Return [x, y] of the center of cell containing provided text 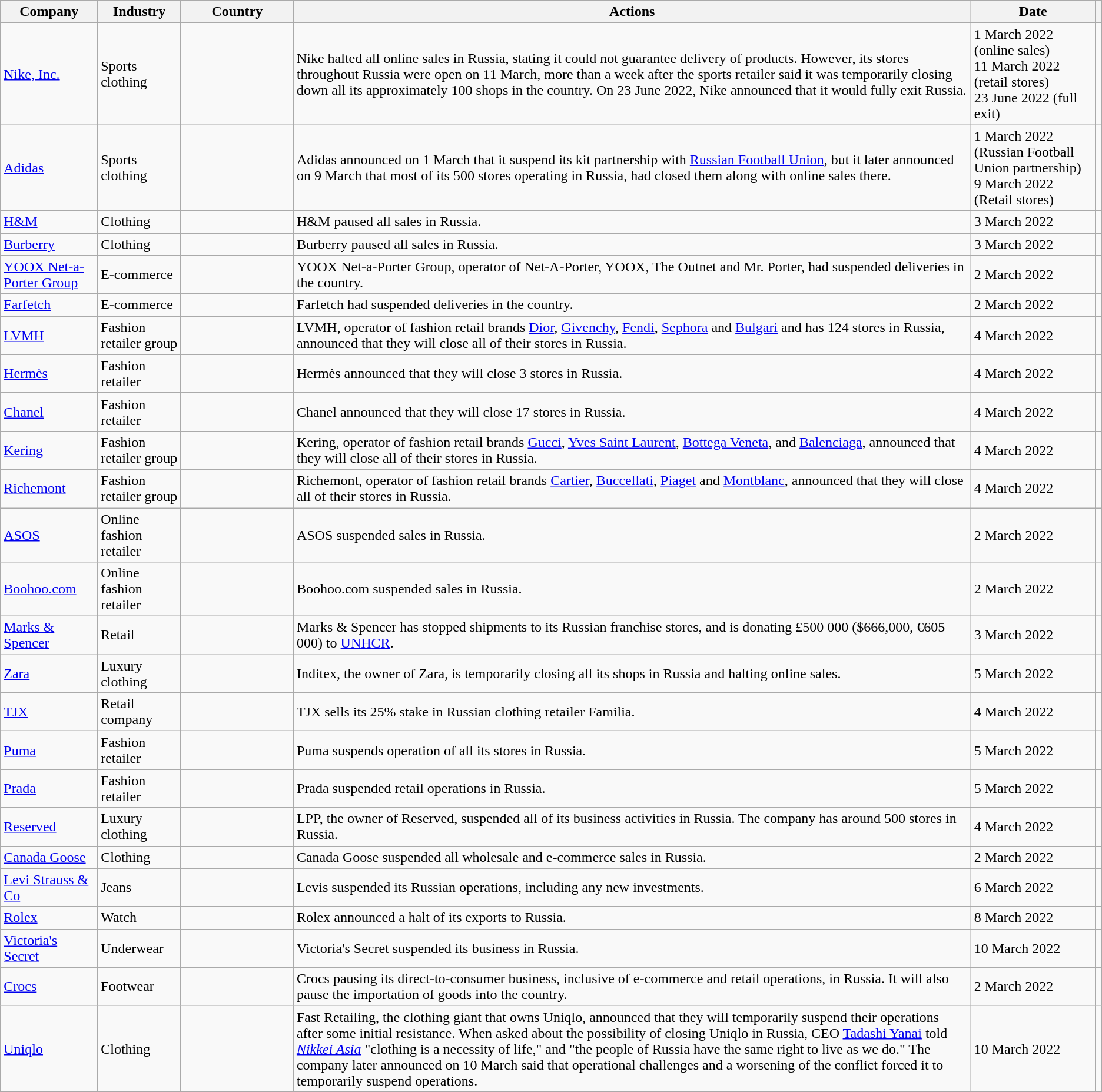
Date [1033, 12]
Boohoo.com suspended sales in Russia. [632, 589]
Rolex [49, 918]
Victoria's Secret [49, 948]
Crocs [49, 987]
Richemont [49, 489]
Prada [49, 789]
H&M paused all sales in Russia. [632, 222]
Levis suspended its Russian operations, including any new investments. [632, 888]
Hermès [49, 373]
Prada suspended retail operations in Russia. [632, 789]
Actions [632, 12]
ASOS [49, 535]
Nike, Inc. [49, 74]
Company [49, 12]
Footwear [140, 987]
TJX [49, 712]
Puma [49, 750]
ASOS suspended sales in Russia. [632, 535]
Chanel announced that they will close 17 stores in Russia. [632, 412]
Jeans [140, 888]
Industry [140, 12]
LPP, the owner of Reserved, suspended all of its business activities in Russia. The company has around 500 stores in Russia. [632, 827]
Reserved [49, 827]
1 March 2022 (Russian Football Union partnership) 9 March 2022 (Retail stores) [1033, 168]
Canada Goose [49, 857]
Victoria's Secret suspended its business in Russia. [632, 948]
6 March 2022 [1033, 888]
TJX sells its 25% stake in Russian clothing retailer Familia. [632, 712]
YOOX Net-a-Porter Group, operator of Net-A-Porter, YOOX, The Outnet and Mr. Porter, had suspended deliveries in the country. [632, 274]
Levi Strauss & Co [49, 888]
Kering [49, 450]
Zara [49, 673]
Rolex announced a halt of its exports to Russia. [632, 918]
Hermès announced that they will close 3 stores in Russia. [632, 373]
Canada Goose suspended all wholesale and e-commerce sales in Russia. [632, 857]
LVMH [49, 336]
Puma suspends operation of all its stores in Russia. [632, 750]
Farfetch [49, 305]
Richemont, operator of fashion retail brands Cartier, Buccellati, Piaget and Montblanc, announced that they will close all of their stores in Russia. [632, 489]
Uniqlo [49, 1048]
Chanel [49, 412]
Retail company [140, 712]
Burberry [49, 244]
Farfetch had suspended deliveries in the country. [632, 305]
Retail [140, 636]
Country [237, 12]
8 March 2022 [1033, 918]
Boohoo.com [49, 589]
Inditex, the owner of Zara, is temporarily closing all its shops in Russia and halting online sales. [632, 673]
Marks & Spencer has stopped shipments to its Russian franchise stores, and is donating £500 000 ($666,000, €605 000) to UNHCR. [632, 636]
YOOX Net-a-Porter Group [49, 274]
Watch [140, 918]
1 March 2022 (online sales) 11 March 2022 (retail stores) 23 June 2022 (full exit) [1033, 74]
Burberry paused all sales in Russia. [632, 244]
Adidas [49, 168]
Underwear [140, 948]
Marks & Spencer [49, 636]
H&M [49, 222]
